Identify which cell holds the provided text, then report its (X, Y) central coordinate. 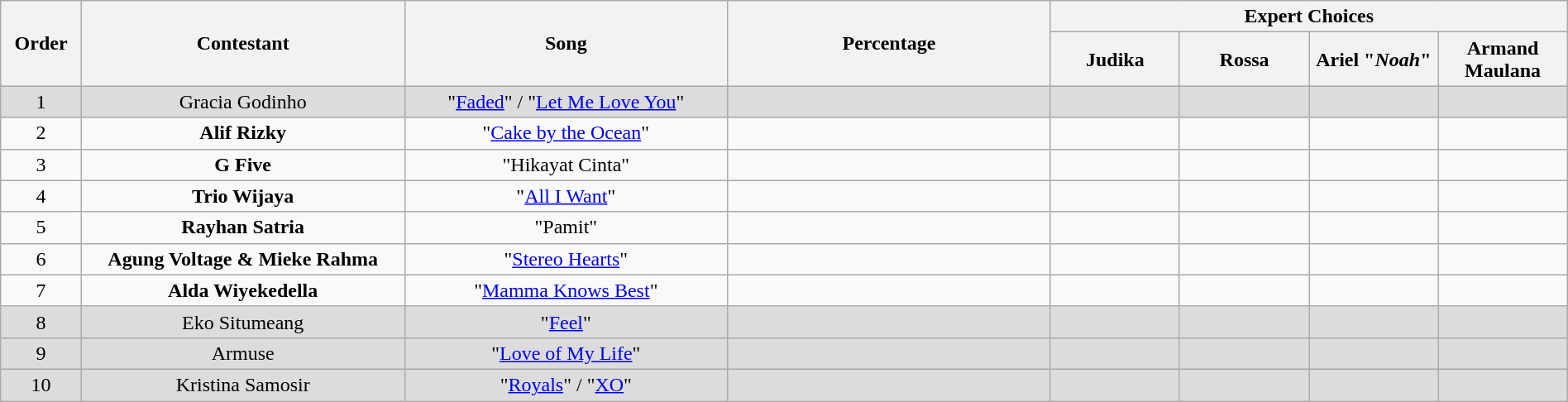
Agung Voltage & Mieke Rahma (243, 259)
G Five (243, 165)
Armuse (243, 353)
"Hikayat Cinta" (566, 165)
"Royals" / "XO" (566, 385)
"Stereo Hearts" (566, 259)
3 (41, 165)
Eko Situmeang (243, 322)
"Pamit" (566, 227)
4 (41, 196)
Kristina Samosir (243, 385)
2 (41, 133)
8 (41, 322)
10 (41, 385)
"Love of My Life" (566, 353)
Trio Wijaya (243, 196)
Armand Maulana (1503, 60)
1 (41, 102)
"Feel" (566, 322)
"Mamma Knows Best" (566, 290)
"Faded" / "Let Me Love You" (566, 102)
7 (41, 290)
5 (41, 227)
Expert Choices (1308, 17)
Contestant (243, 43)
"All I Want" (566, 196)
"Cake by the Ocean" (566, 133)
Ariel "Noah" (1374, 60)
Order (41, 43)
Alif Rizky (243, 133)
Judika (1115, 60)
Rossa (1244, 60)
Percentage (890, 43)
Gracia Godinho (243, 102)
Rayhan Satria (243, 227)
Alda Wiyekedella (243, 290)
9 (41, 353)
6 (41, 259)
Song (566, 43)
